Return the (x, y) coordinate for the center point of the cell that contains the specified text.  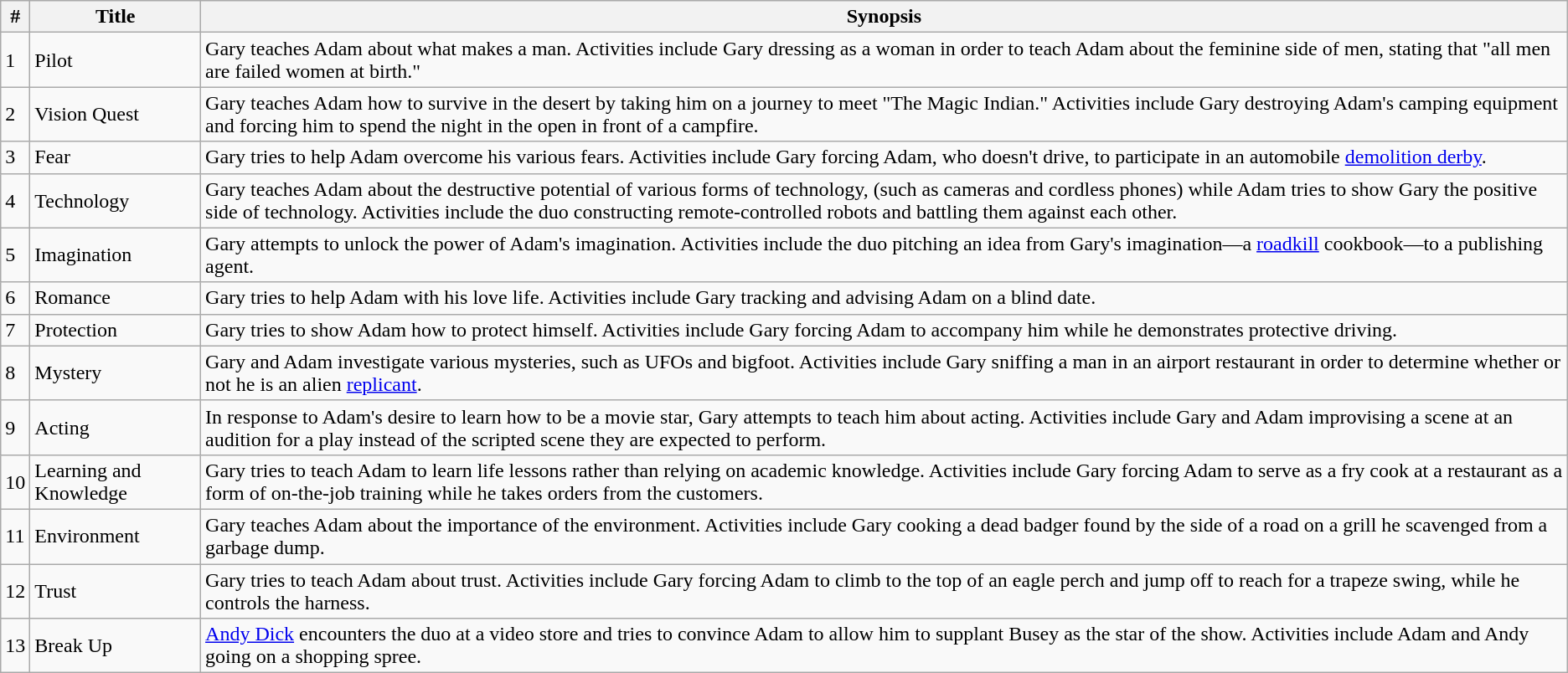
Vision Quest (116, 114)
Gary tries to show Adam how to protect himself. Activities include Gary forcing Adam to accompany him while he demonstrates protective driving. (885, 330)
11 (15, 536)
Title (116, 17)
Synopsis (885, 17)
Break Up (116, 646)
4 (15, 201)
6 (15, 298)
Trust (116, 591)
13 (15, 646)
Fear (116, 157)
Pilot (116, 60)
Romance (116, 298)
10 (15, 482)
9 (15, 427)
Imagination (116, 254)
Protection (116, 330)
12 (15, 591)
2 (15, 114)
Gary tries to help Adam with his love life. Activities include Gary tracking and advising Adam on a blind date. (885, 298)
Environment (116, 536)
7 (15, 330)
1 (15, 60)
# (15, 17)
8 (15, 373)
Mystery (116, 373)
5 (15, 254)
3 (15, 157)
Acting (116, 427)
Learning and Knowledge (116, 482)
Technology (116, 201)
